Extract the [x, y] coordinate from the center of the cell holding the provided text.  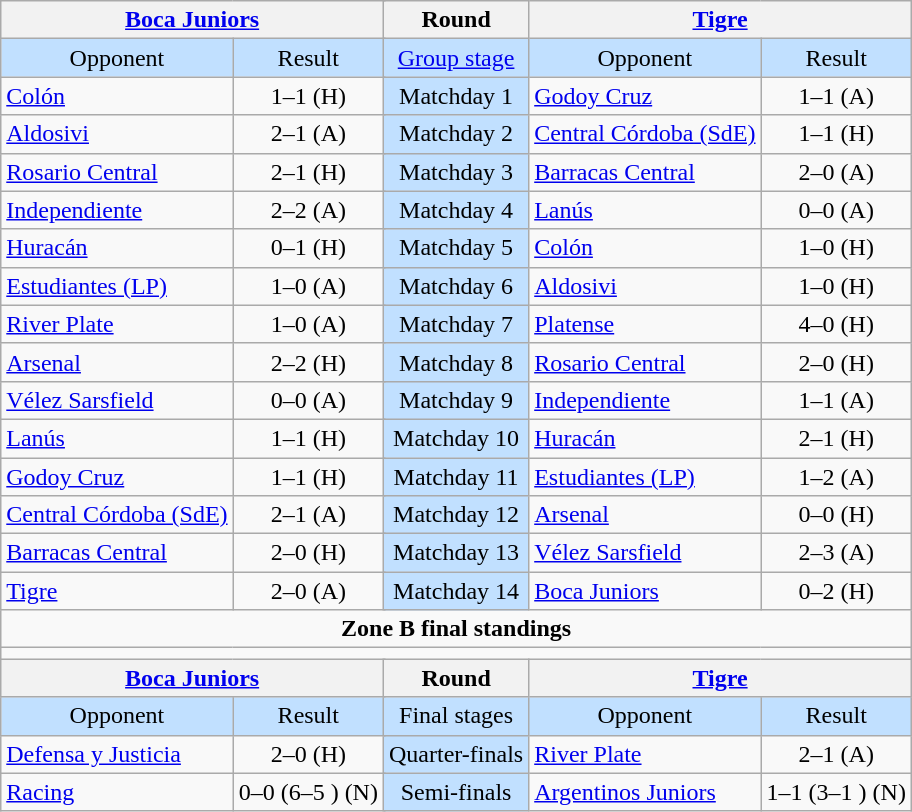
4–0 (H) [836, 324]
Zone B final standings [456, 629]
Matchday 9 [456, 400]
0–2 (H) [836, 591]
1–2 (A) [836, 477]
Matchday 6 [456, 286]
2–2 (H) [308, 362]
Matchday 5 [456, 248]
2–3 (A) [836, 553]
Matchday 4 [456, 210]
Platense [645, 324]
Matchday 12 [456, 515]
0–0 (H) [836, 515]
Group stage [456, 58]
Matchday 3 [456, 172]
Quarter-finals [456, 754]
Final stages [456, 716]
Defensa y Justicia [117, 754]
Semi-finals [456, 792]
Matchday 7 [456, 324]
Racing [117, 792]
Matchday 10 [456, 438]
Matchday 8 [456, 362]
Matchday 13 [456, 553]
Matchday 2 [456, 134]
Matchday 14 [456, 591]
2–2 (A) [308, 210]
0–1 (H) [308, 248]
Matchday 11 [456, 477]
0–0 (6–5 ) (N) [308, 792]
1–1 (3–1 ) (N) [836, 792]
Argentinos Juniors [645, 792]
Matchday 1 [456, 96]
